Extract the (x, y) coordinate from the center of the cell holding the provided text.  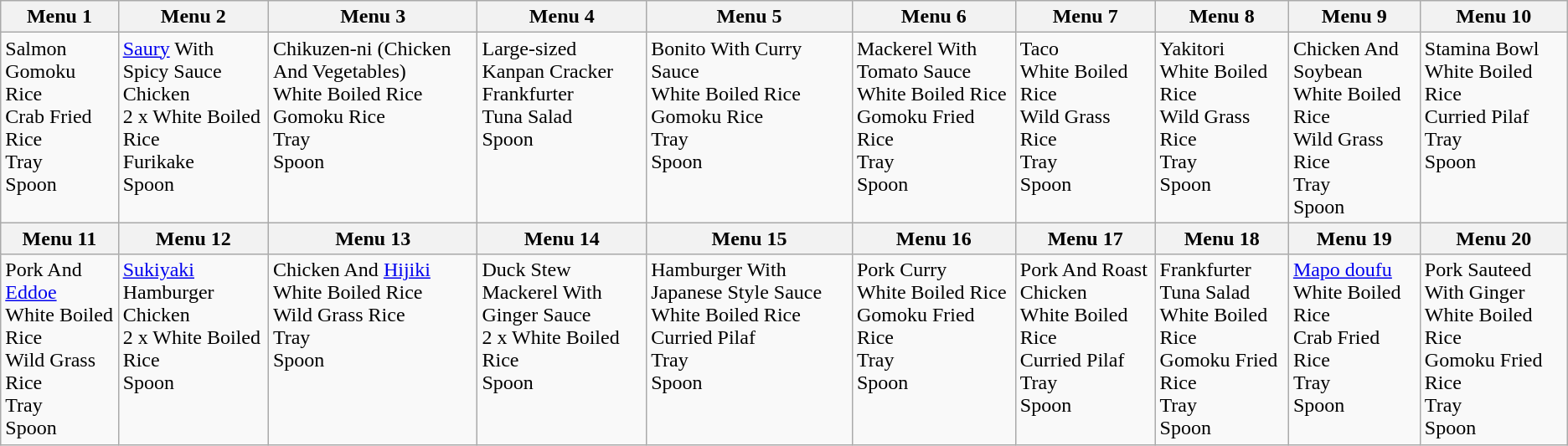
Bonito With Curry SauceWhite Boiled RiceGomoku RiceTraySpoon (750, 127)
Saury With Spicy SauceChicken2 x White Boiled RiceFurikakeSpoon (193, 127)
Menu 10 (1493, 17)
Menu 16 (933, 238)
Mapo doufuWhite Boiled RiceCrab Fried RiceTraySpoon (1354, 350)
Menu 9 (1354, 17)
Menu 1 (59, 17)
YakitoriWhite Boiled RiceWild Grass RiceTraySpoon (1221, 127)
Pork And Roast ChickenWhite Boiled RiceCurried PilafTraySpoon (1086, 350)
Chicken And HijikiWhite Boiled RiceWild Grass RiceTraySpoon (373, 350)
TacoWhite Boiled RiceWild Grass RiceTraySpoon (1086, 127)
Menu 6 (933, 17)
Large-sized Kanpan CrackerFrankfurterTuna SaladSpoon (562, 127)
Hamburger With Japanese Style SauceWhite Boiled RiceCurried PilafTraySpoon (750, 350)
FrankfurterTuna SaladWhite Boiled RiceGomoku Fried RiceTraySpoon (1221, 350)
Menu 7 (1086, 17)
Chicken And SoybeanWhite Boiled RiceWild Grass RiceTraySpoon (1354, 127)
Duck StewMackerel With Ginger Sauce2 x White Boiled RiceSpoon (562, 350)
Menu 5 (750, 17)
Mackerel With Tomato SauceWhite Boiled RiceGomoku Fried RiceTraySpoon (933, 127)
Pork And EddoeWhite Boiled RiceWild Grass RiceTraySpoon (59, 350)
Menu 4 (562, 17)
Pork CurryWhite Boiled RiceGomoku Fried RiceTraySpoon (933, 350)
Chikuzen-ni (Chicken And Vegetables)White Boiled RiceGomoku RiceTraySpoon (373, 127)
Menu 12 (193, 238)
SalmonGomoku RiceCrab Fried RiceTraySpoon (59, 127)
Stamina BowlWhite Boiled RiceCurried PilafTraySpoon (1493, 127)
Menu 20 (1493, 238)
Menu 13 (373, 238)
Menu 11 (59, 238)
Menu 19 (1354, 238)
Menu 15 (750, 238)
Menu 3 (373, 17)
Menu 17 (1086, 238)
Menu 14 (562, 238)
Sukiyaki HamburgerChicken2 x White Boiled RiceSpoon (193, 350)
Menu 2 (193, 17)
Menu 8 (1221, 17)
Pork Sauteed With GingerWhite Boiled RiceGomoku Fried RiceTraySpoon (1493, 350)
Menu 18 (1221, 238)
